Pinpoint the cell where the given text exists, returning its [x, y] midpoint coordinate. 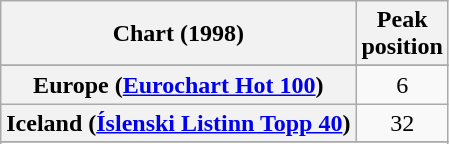
6 [402, 85]
Chart (1998) [178, 34]
Peakposition [402, 34]
Europe (Eurochart Hot 100) [178, 85]
32 [402, 123]
Iceland (Íslenski Listinn Topp 40) [178, 123]
